For the text-containing cell, return its midpoint in [x, y] coordinate format. 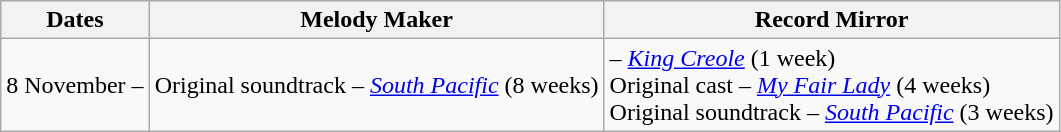
8 November – [75, 85]
Melody Maker [376, 20]
Dates [75, 20]
Record Mirror [832, 20]
Original soundtrack – South Pacific (8 weeks) [376, 85]
– King Creole (1 week) Original cast – My Fair Lady (4 weeks)Original soundtrack – South Pacific (3 weeks) [832, 85]
